Search for the cell housing the specified text and yield its [x, y] center coordinate. 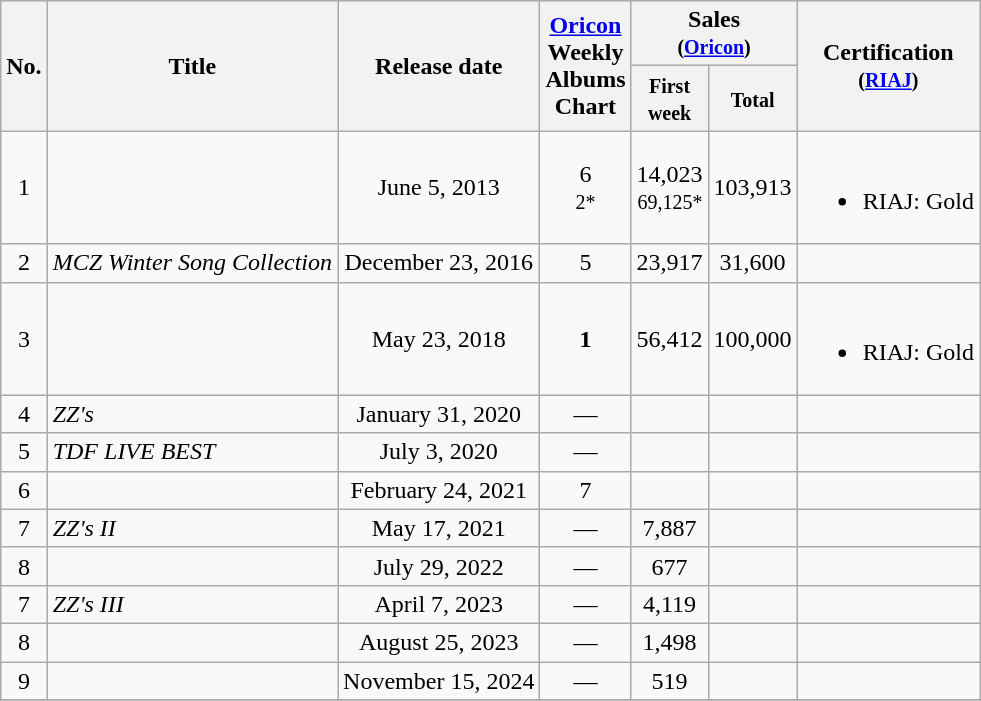
9 [24, 681]
100,000 [752, 338]
April 7, 2023 [439, 604]
December 23, 2016 [439, 263]
7,887 [670, 528]
June 5, 2013 [439, 188]
February 24, 2021 [439, 490]
2 [24, 263]
Firstweek [670, 98]
31,600 [752, 263]
May 17, 2021 [439, 528]
23,917 [670, 263]
MCZ Winter Song Collection [192, 263]
OriconWeeklyAlbumsChart [586, 66]
Title [192, 66]
1,498 [670, 642]
56,412 [670, 338]
Release date [439, 66]
677 [670, 566]
103,913 [752, 188]
July 29, 2022 [439, 566]
January 31, 2020 [439, 414]
Sales(Oricon) [714, 34]
August 25, 2023 [439, 642]
3 [24, 338]
No. [24, 66]
62* [586, 188]
May 23, 2018 [439, 338]
July 3, 2020 [439, 452]
TDF LIVE BEST [192, 452]
6 [24, 490]
14,023 69,125* [670, 188]
ZZ's [192, 414]
November 15, 2024 [439, 681]
519 [670, 681]
Certification(RIAJ) [888, 66]
4,119 [670, 604]
4 [24, 414]
Total [752, 98]
ZZ's II [192, 528]
ZZ's III [192, 604]
